Return [x, y] of the center of cell containing provided text 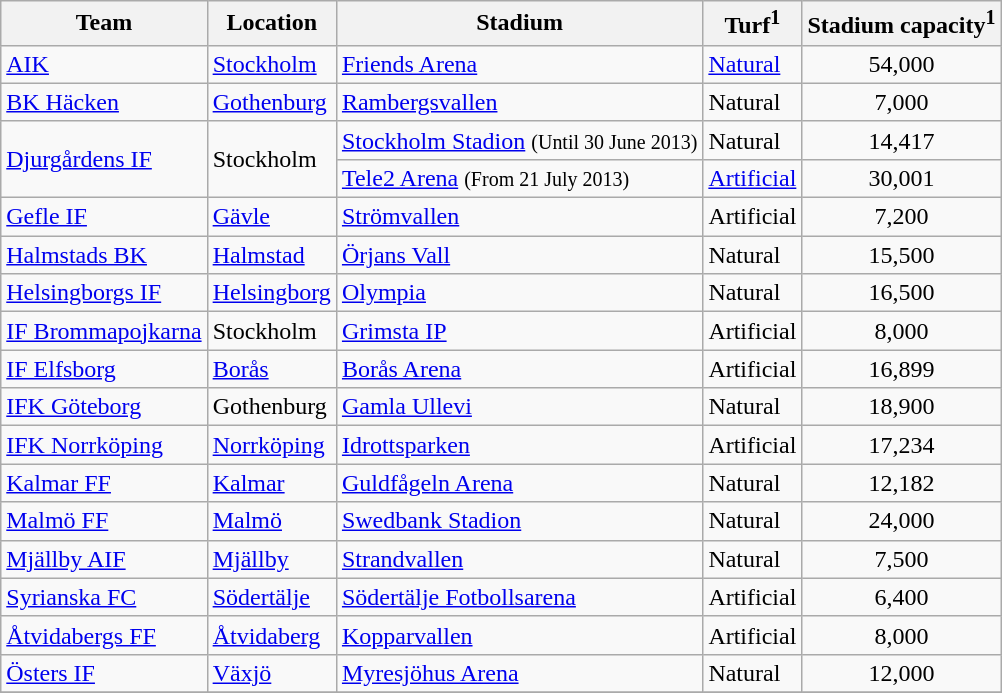
Kalmar FF [104, 483]
Idrottsparken [519, 445]
Södertälje [272, 597]
Tele2 Arena (From 21 July 2013) [519, 178]
Kalmar [272, 483]
IFK Norrköping [104, 445]
Helsingborg [272, 293]
Friends Arena [519, 64]
Kopparvallen [519, 635]
Åtvidaberg [272, 635]
Olympia [519, 293]
Växjö [272, 673]
Team [104, 24]
Syrianska FC [104, 597]
Swedbank Stadion [519, 521]
Stockholm Stadion (Until 30 June 2013) [519, 140]
7,200 [902, 217]
7,500 [902, 559]
12,182 [902, 483]
Strömvallen [519, 217]
16,500 [902, 293]
Gävle [272, 217]
Rambergsvallen [519, 102]
Borås [272, 369]
Örjans Vall [519, 255]
Turf1 [752, 24]
Norrköping [272, 445]
Malmö FF [104, 521]
17,234 [902, 445]
Åtvidabergs FF [104, 635]
7,000 [902, 102]
Mjällby [272, 559]
BK Häcken [104, 102]
Stadium [519, 24]
Helsingborgs IF [104, 293]
Stadium capacity1 [902, 24]
30,001 [902, 178]
IF Elfsborg [104, 369]
Malmö [272, 521]
18,900 [902, 407]
6,400 [902, 597]
54,000 [902, 64]
24,000 [902, 521]
14,417 [902, 140]
Guldfågeln Arena [519, 483]
Södertälje Fotbollsarena [519, 597]
Gefle IF [104, 217]
Gamla Ullevi [519, 407]
Myresjöhus Arena [519, 673]
Grimsta IP [519, 331]
Strandvallen [519, 559]
Borås Arena [519, 369]
15,500 [902, 255]
12,000 [902, 673]
IF Brommapojkarna [104, 331]
Mjällby AIF [104, 559]
AIK [104, 64]
Location [272, 24]
Halmstad [272, 255]
Halmstads BK [104, 255]
16,899 [902, 369]
Östers IF [104, 673]
Djurgårdens IF [104, 159]
IFK Göteborg [104, 407]
